Provide the [x, y] coordinate of the cell's center where the given text is located.  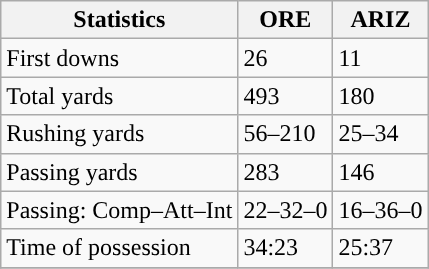
ARIZ [380, 20]
Rushing yards [120, 134]
Time of possession [120, 248]
Total yards [120, 96]
493 [286, 96]
Passing: Comp–Att–Int [120, 210]
Statistics [120, 20]
11 [380, 58]
22–32–0 [286, 210]
Passing yards [120, 172]
16–36–0 [380, 210]
34:23 [286, 248]
ORE [286, 20]
26 [286, 58]
56–210 [286, 134]
283 [286, 172]
180 [380, 96]
146 [380, 172]
First downs [120, 58]
25:37 [380, 248]
25–34 [380, 134]
